Find where the given text appears and provide that cell's center as (x, y) coordinate. 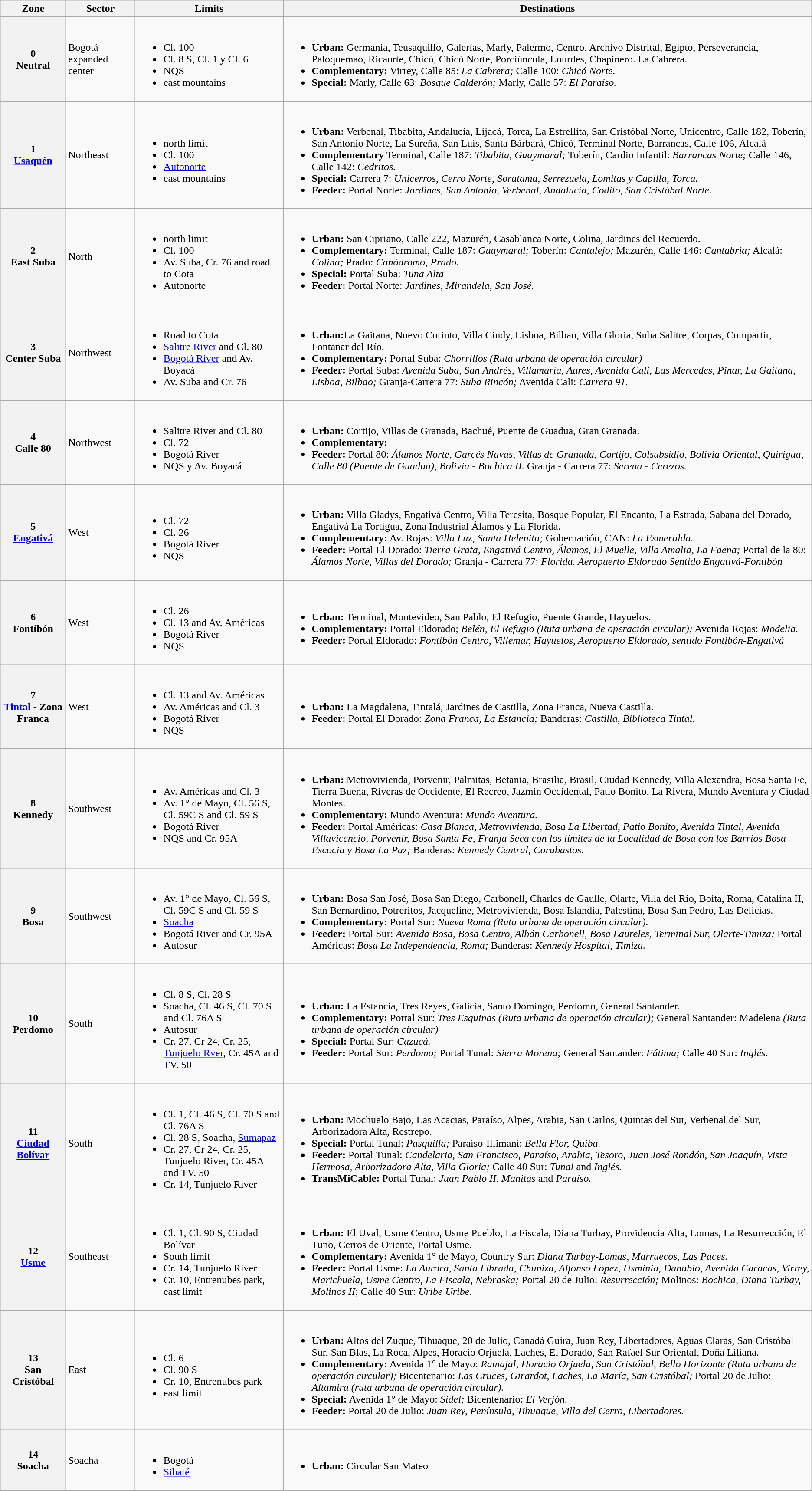
7Tintal - Zona Franca (33, 707)
Sector (101, 9)
1Usaquén (33, 155)
North (101, 257)
Cl. 26Cl. 13 and Av. AméricasBogotá RiverNQS (209, 623)
10Perdomo (33, 1024)
Zone (33, 9)
Soacha (101, 1460)
Limits (209, 9)
Cl. 1, Cl. 90 S, Ciudad BolívarSouth limitCr. 14, Tunjuelo RiverCr. 10, Entrenubes park, east limit (209, 1257)
Av. Américas and Cl. 3Av. 1° de Mayo, Cl. 56 S, Cl. 59C S and Cl. 59 SBogotá RiverNQS and Cr. 95A (209, 809)
East (101, 1370)
14Soacha (33, 1460)
Northeast (101, 155)
Cl. 13 and Av. AméricasAv. Américas and Cl. 3Bogotá RiverNQS (209, 707)
9Bosa (33, 916)
13San Cristóbal (33, 1370)
2East Suba (33, 257)
Southeast (101, 1257)
Road to CotaSalitre River and Cl. 80Bogotá River and Av. BoyacáAv. Suba and Cr. 76 (209, 352)
north limitCl. 100Autonorteeast mountains (209, 155)
Cl. 72Cl. 26Bogotá RiverNQS (209, 533)
Salitre River and Cl. 80Cl. 72Bogotá RiverNQS y Av. Boyacá (209, 442)
8Kennedy (33, 809)
0Neutral (33, 59)
Cl. 8 S, Cl. 28 SSoacha, Cl. 46 S, Cl. 70 S and Cl. 76A SAutosurCr. 27, Cr 24, Cr. 25, Tunjuelo Rver, Cr. 45A and TV. 50 (209, 1024)
Bogotá expanded center (101, 59)
11Ciudad Bolívar (33, 1144)
Cl. 1, Cl. 46 S, Cl. 70 S and Cl. 76A SCl. 28 S, Soacha, SumapazCr. 27, Cr 24, Cr. 25, Tunjuelo River, Cr. 45A and TV. 50Cr. 14, Tunjuelo River (209, 1144)
Urban: Circular San Mateo (547, 1460)
Cl. 100Cl. 8 S, Cl. 1 y Cl. 6NQSeast mountains (209, 59)
3Center Suba (33, 352)
6Fontibón (33, 623)
Av. 1° de Mayo, Cl. 56 S, Cl. 59C S and Cl. 59 SSoachaBogotá River and Cr. 95AAutosur (209, 916)
Destinations (547, 9)
4Calle 80 (33, 442)
12Usme (33, 1257)
5Engativá (33, 533)
BogotáSibaté (209, 1460)
north limitCl. 100Av. Suba, Cr. 76 and road to CotaAutonorte (209, 257)
Cl. 6Cl. 90 SCr. 10, Entrenubes parkeast limit (209, 1370)
